Output the (X, Y) coordinate of the center of the cell containing the given text.  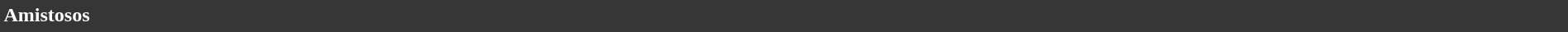
Amistosos (784, 15)
